Return [X, Y] of the center of cell containing provided text 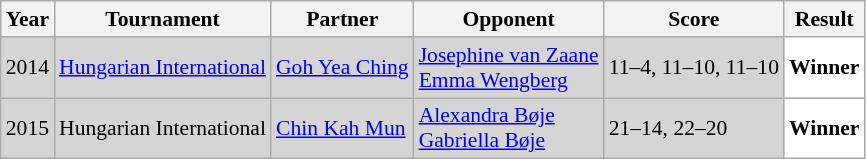
Josephine van Zaane Emma Wengberg [509, 68]
Opponent [509, 19]
Goh Yea Ching [342, 68]
Year [28, 19]
2014 [28, 68]
Alexandra Bøje Gabriella Bøje [509, 128]
Tournament [162, 19]
Score [694, 19]
Result [824, 19]
21–14, 22–20 [694, 128]
Chin Kah Mun [342, 128]
2015 [28, 128]
Partner [342, 19]
11–4, 11–10, 11–10 [694, 68]
